Return [X, Y] of the center of cell containing provided text 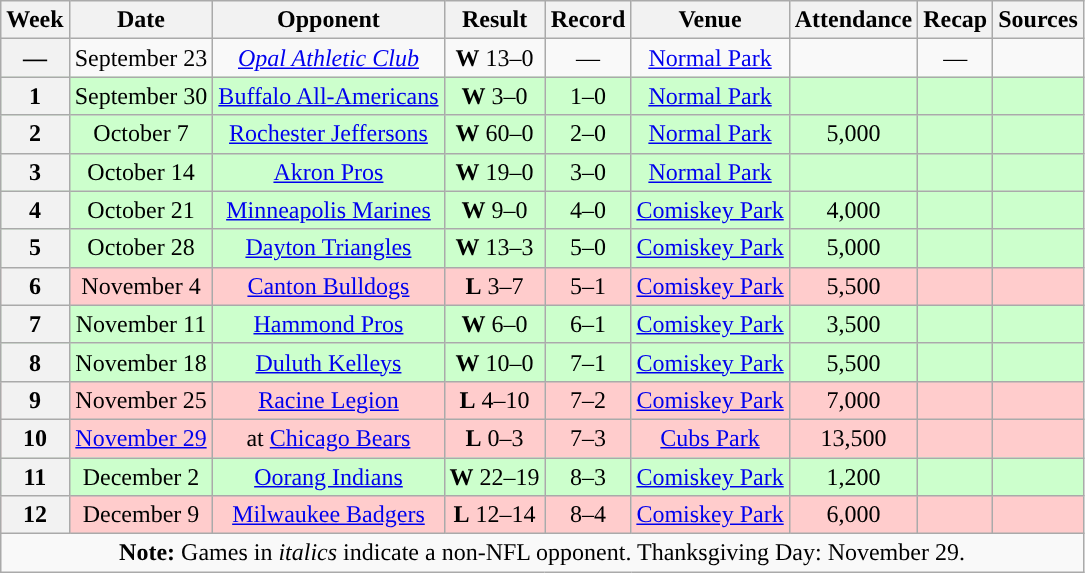
Date [141, 20]
Minneapolis Marines [328, 210]
7–1 [588, 362]
7,000 [853, 400]
10 [35, 438]
October 21 [141, 210]
L 0–3 [494, 438]
12 [35, 515]
Oorang Indians [328, 477]
5–0 [588, 248]
Sources [1038, 20]
November 18 [141, 362]
September 23 [141, 58]
1 [35, 96]
W 9–0 [494, 210]
W 3–0 [494, 96]
at Chicago Bears [328, 438]
December 9 [141, 515]
1–0 [588, 96]
1,200 [853, 477]
5–1 [588, 286]
W 13–0 [494, 58]
4–0 [588, 210]
Milwaukee Badgers [328, 515]
November 29 [141, 438]
Duluth Kelleys [328, 362]
Result [494, 20]
Record [588, 20]
W 22–19 [494, 477]
5 [35, 248]
W 13–3 [494, 248]
Venue [710, 20]
W 19–0 [494, 172]
3–0 [588, 172]
W 10–0 [494, 362]
Buffalo All-Americans [328, 96]
8–3 [588, 477]
Canton Bulldogs [328, 286]
Opponent [328, 20]
November 4 [141, 286]
Week [35, 20]
7 [35, 324]
13,500 [853, 438]
Recap [956, 20]
8 [35, 362]
Opal Athletic Club [328, 58]
L 12–14 [494, 515]
Dayton Triangles [328, 248]
L 4–10 [494, 400]
L 3–7 [494, 286]
Note: Games in italics indicate a non-NFL opponent. Thanksgiving Day: November 29. [542, 553]
W 6–0 [494, 324]
2 [35, 134]
W 60–0 [494, 134]
7–2 [588, 400]
6 [35, 286]
November 11 [141, 324]
7–3 [588, 438]
Rochester Jeffersons [328, 134]
Hammond Pros [328, 324]
October 7 [141, 134]
11 [35, 477]
Attendance [853, 20]
9 [35, 400]
2–0 [588, 134]
Akron Pros [328, 172]
6–1 [588, 324]
December 2 [141, 477]
6,000 [853, 515]
4 [35, 210]
3,500 [853, 324]
October 28 [141, 248]
November 25 [141, 400]
Racine Legion [328, 400]
4,000 [853, 210]
October 14 [141, 172]
September 30 [141, 96]
Cubs Park [710, 438]
3 [35, 172]
8–4 [588, 515]
